Determine the [X, Y] coordinate at the center of the cell enclosing the given text.  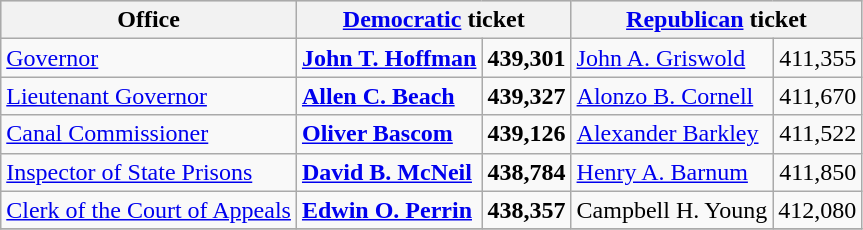
438,357 [526, 210]
439,126 [526, 134]
Democratic ticket [434, 20]
Alexander Barkley [672, 134]
Republican ticket [716, 20]
Alonzo B. Cornell [672, 96]
Canal Commissioner [149, 134]
David B. McNeil [389, 172]
Inspector of State Prisons [149, 172]
411,522 [818, 134]
Allen C. Beach [389, 96]
John A. Griswold [672, 58]
Governor [149, 58]
411,670 [818, 96]
411,850 [818, 172]
Campbell H. Young [672, 210]
439,327 [526, 96]
Clerk of the Court of Appeals [149, 210]
Lieutenant Governor [149, 96]
Henry A. Barnum [672, 172]
439,301 [526, 58]
412,080 [818, 210]
438,784 [526, 172]
John T. Hoffman [389, 58]
Office [149, 20]
411,355 [818, 58]
Oliver Bascom [389, 134]
Edwin O. Perrin [389, 210]
